Provide the [x, y] coordinate of the cell's center where the given text is located.  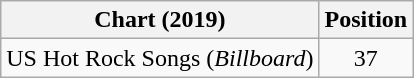
37 [366, 58]
US Hot Rock Songs (Billboard) [160, 58]
Position [366, 20]
Chart (2019) [160, 20]
